Locate the cell with the specified text and output its [X, Y] center coordinate. 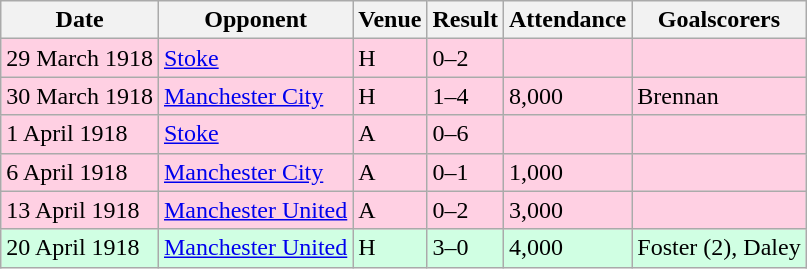
3–0 [465, 248]
30 March 1918 [80, 96]
1–4 [465, 96]
Opponent [255, 20]
Result [465, 20]
13 April 1918 [80, 210]
Date [80, 20]
29 March 1918 [80, 58]
Brennan [719, 96]
Attendance [567, 20]
6 April 1918 [80, 172]
20 April 1918 [80, 248]
Venue [390, 20]
4,000 [567, 248]
Foster (2), Daley [719, 248]
Goalscorers [719, 20]
3,000 [567, 210]
1 April 1918 [80, 134]
8,000 [567, 96]
1,000 [567, 172]
0–6 [465, 134]
0–1 [465, 172]
